For the text-containing cell, return its midpoint in [x, y] coordinate format. 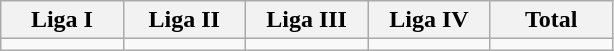
Liga IV [429, 20]
Liga III [306, 20]
Liga II [184, 20]
Liga I [62, 20]
Total [551, 20]
